Locate the cell with the specified text and output its [x, y] center coordinate. 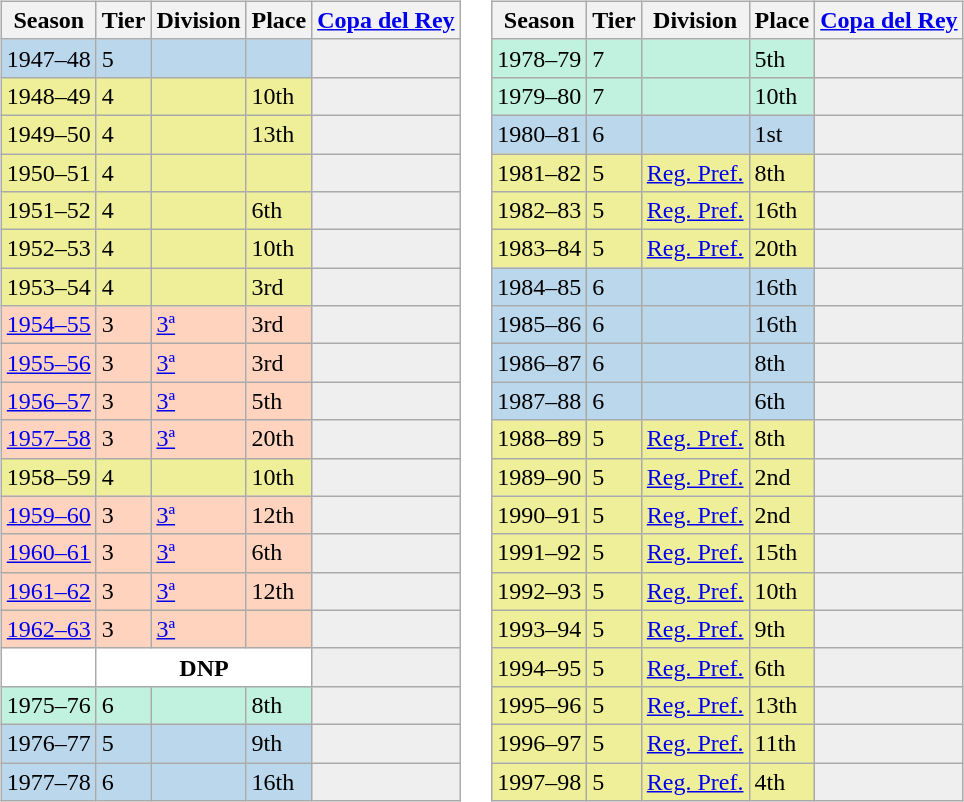
1950–51 [48, 173]
1949–50 [48, 134]
1993–94 [540, 629]
1961–62 [48, 591]
1959–60 [48, 515]
11th [782, 743]
1962–63 [48, 629]
1948–49 [48, 96]
1981–82 [540, 173]
1994–95 [540, 667]
1947–48 [48, 58]
4th [782, 781]
1986–87 [540, 363]
1996–97 [540, 743]
1976–77 [48, 743]
1958–59 [48, 477]
1953–54 [48, 287]
1995–96 [540, 705]
1985–86 [540, 325]
1992–93 [540, 591]
1997–98 [540, 781]
1982–83 [540, 211]
1979–80 [540, 96]
15th [782, 553]
1987–88 [540, 401]
1980–81 [540, 134]
1954–55 [48, 325]
DNP [204, 667]
1960–61 [48, 553]
1975–76 [48, 705]
1951–52 [48, 211]
1988–89 [540, 439]
1984–85 [540, 287]
1977–78 [48, 781]
1978–79 [540, 58]
1956–57 [48, 401]
1957–58 [48, 439]
1st [782, 134]
1983–84 [540, 249]
1952–53 [48, 249]
1991–92 [540, 553]
1989–90 [540, 477]
1990–91 [540, 515]
1955–56 [48, 363]
